Capture the cell that displays the provided text and extract its [X, Y] central coordinate. 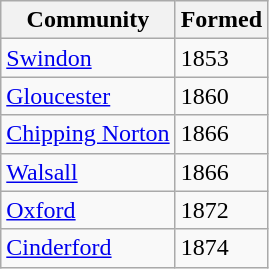
Swindon [88, 58]
Formed [221, 20]
Community [88, 20]
Walsall [88, 172]
Cinderford [88, 248]
Chipping Norton [88, 134]
1872 [221, 210]
Oxford [88, 210]
Gloucester [88, 96]
1860 [221, 96]
1874 [221, 248]
1853 [221, 58]
